From the cell containing the given text, extract its center point as [X, Y] coordinate. 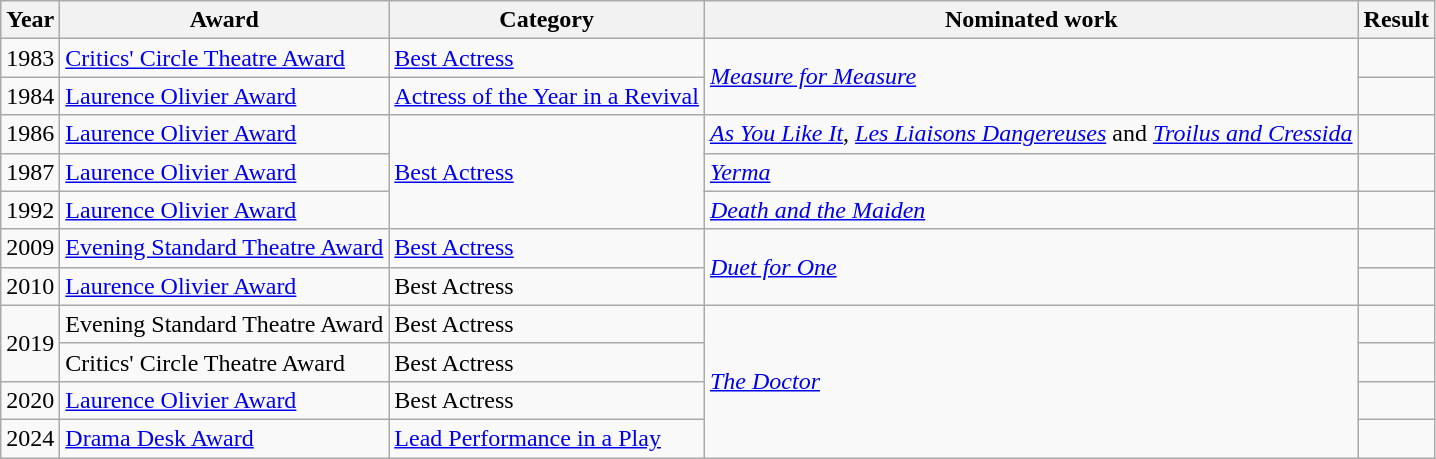
Death and the Maiden [1031, 210]
1984 [30, 96]
Category [547, 20]
Result [1396, 20]
2009 [30, 248]
Duet for One [1031, 267]
Drama Desk Award [224, 438]
2010 [30, 286]
Lead Performance in a Play [547, 438]
2020 [30, 400]
2024 [30, 438]
As You Like It, Les Liaisons Dangereuses and Troilus and Cressida [1031, 134]
The Doctor [1031, 381]
Award [224, 20]
1983 [30, 58]
1987 [30, 172]
Year [30, 20]
1986 [30, 134]
Nominated work [1031, 20]
2019 [30, 343]
1992 [30, 210]
Actress of the Year in a Revival [547, 96]
Measure for Measure [1031, 77]
Yerma [1031, 172]
